Return the (x, y) coordinate for the center point of the cell that contains the specified text.  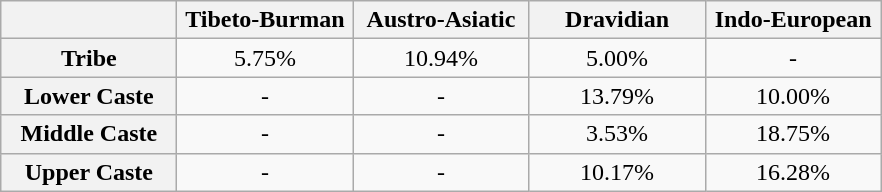
10.17% (617, 172)
10.94% (441, 58)
5.75% (265, 58)
Upper Caste (89, 172)
Middle Caste (89, 134)
3.53% (617, 134)
Lower Caste (89, 96)
Dravidian (617, 20)
Austro-Asiatic (441, 20)
Indo-European (793, 20)
18.75% (793, 134)
16.28% (793, 172)
Tibeto-Burman (265, 20)
13.79% (617, 96)
10.00% (793, 96)
5.00% (617, 58)
Tribe (89, 58)
